Provide the [X, Y] coordinate of the cell's center where the given text is located.  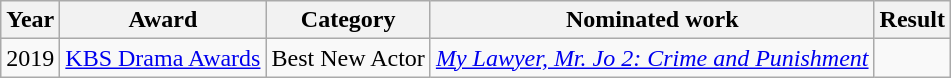
Best New Actor [348, 58]
My Lawyer, Mr. Jo 2: Crime and Punishment [652, 58]
Award [163, 20]
Year [30, 20]
Nominated work [652, 20]
Category [348, 20]
Result [912, 20]
KBS Drama Awards [163, 58]
2019 [30, 58]
